Return the [x, y] coordinate for the center point of the cell that contains the specified text.  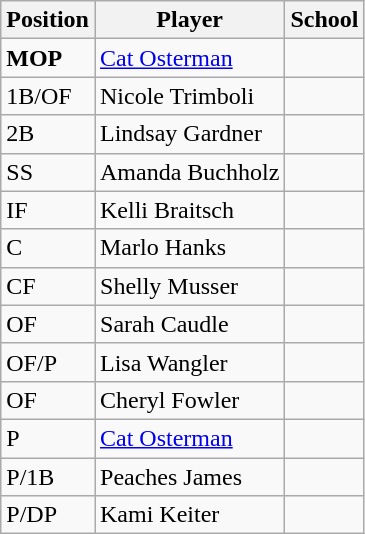
School [324, 20]
Lisa Wangler [189, 362]
Lindsay Gardner [189, 134]
Player [189, 20]
C [48, 248]
OF/P [48, 362]
P/1B [48, 477]
2B [48, 134]
Amanda Buchholz [189, 172]
Marlo Hanks [189, 248]
P/DP [48, 515]
Cheryl Fowler [189, 400]
Shelly Musser [189, 286]
Peaches James [189, 477]
MOP [48, 58]
Position [48, 20]
Kelli Braitsch [189, 210]
Sarah Caudle [189, 324]
P [48, 438]
Nicole Trimboli [189, 96]
SS [48, 172]
IF [48, 210]
CF [48, 286]
Kami Keiter [189, 515]
1B/OF [48, 96]
